Return [x, y] of the center of cell containing provided text 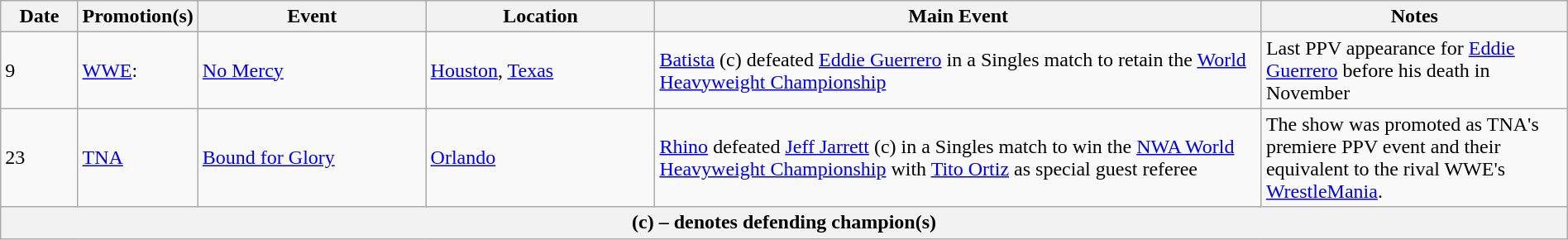
Event [312, 17]
23 [40, 157]
Rhino defeated Jeff Jarrett (c) in a Singles match to win the NWA World Heavyweight Championship with Tito Ortiz as special guest referee [958, 157]
Location [541, 17]
Promotion(s) [137, 17]
(c) – denotes defending champion(s) [784, 223]
Batista (c) defeated Eddie Guerrero in a Singles match to retain the World Heavyweight Championship [958, 70]
TNA [137, 157]
Bound for Glory [312, 157]
9 [40, 70]
No Mercy [312, 70]
Date [40, 17]
WWE: [137, 70]
Notes [1414, 17]
Last PPV appearance for Eddie Guerrero before his death in November [1414, 70]
Houston, Texas [541, 70]
Orlando [541, 157]
The show was promoted as TNA's premiere PPV event and their equivalent to the rival WWE's WrestleMania. [1414, 157]
Main Event [958, 17]
